Locate the cell with the specified text and output its (X, Y) center coordinate. 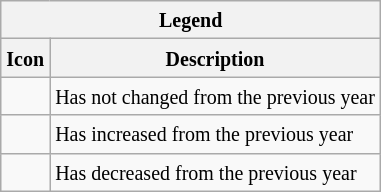
Icon (26, 58)
Has decreased from the previous year (216, 172)
Has not changed from the previous year (216, 96)
Legend (191, 20)
Has increased from the previous year (216, 134)
Description (216, 58)
